From the cell containing the given text, extract its center point as [x, y] coordinate. 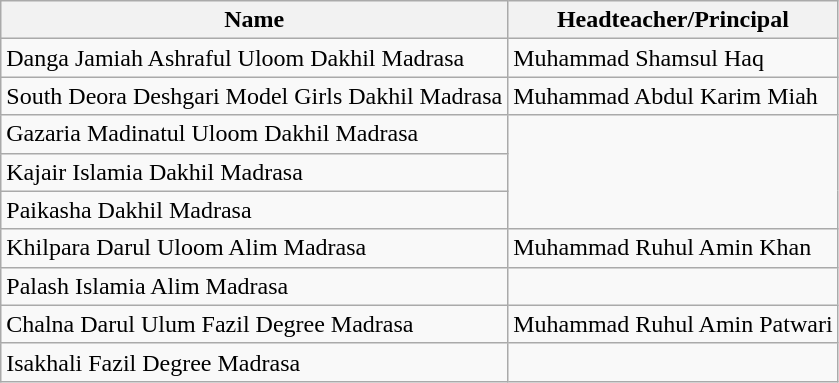
Palash Islamia Alim Madrasa [254, 286]
Gazaria Madinatul Uloom Dakhil Madrasa [254, 134]
South Deora Deshgari Model Girls Dakhil Madrasa [254, 96]
Muhammad Shamsul Haq [673, 58]
Paikasha Dakhil Madrasa [254, 210]
Khilpara Darul Uloom Alim Madrasa [254, 248]
Isakhali Fazil Degree Madrasa [254, 362]
Muhammad Ruhul Amin Khan [673, 248]
Headteacher/Principal [673, 20]
Kajair Islamia Dakhil Madrasa [254, 172]
Muhammad Abdul Karim Miah [673, 96]
Name [254, 20]
Danga Jamiah Ashraful Uloom Dakhil Madrasa [254, 58]
Muhammad Ruhul Amin Patwari [673, 324]
Chalna Darul Ulum Fazil Degree Madrasa [254, 324]
